Identify which cell holds the provided text, then report its (x, y) central coordinate. 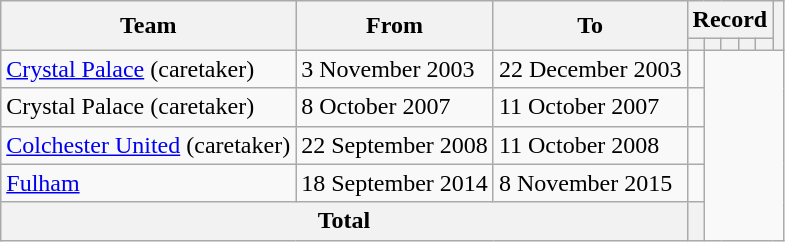
11 October 2008 (590, 145)
Total (344, 221)
8 November 2015 (590, 183)
22 December 2003 (590, 69)
22 September 2008 (395, 145)
Team (148, 26)
Fulham (148, 183)
11 October 2007 (590, 107)
18 September 2014 (395, 183)
To (590, 26)
8 October 2007 (395, 107)
Colchester United (caretaker) (148, 145)
From (395, 26)
Record (730, 20)
3 November 2003 (395, 69)
